From the cell containing the given text, extract its center point as [x, y] coordinate. 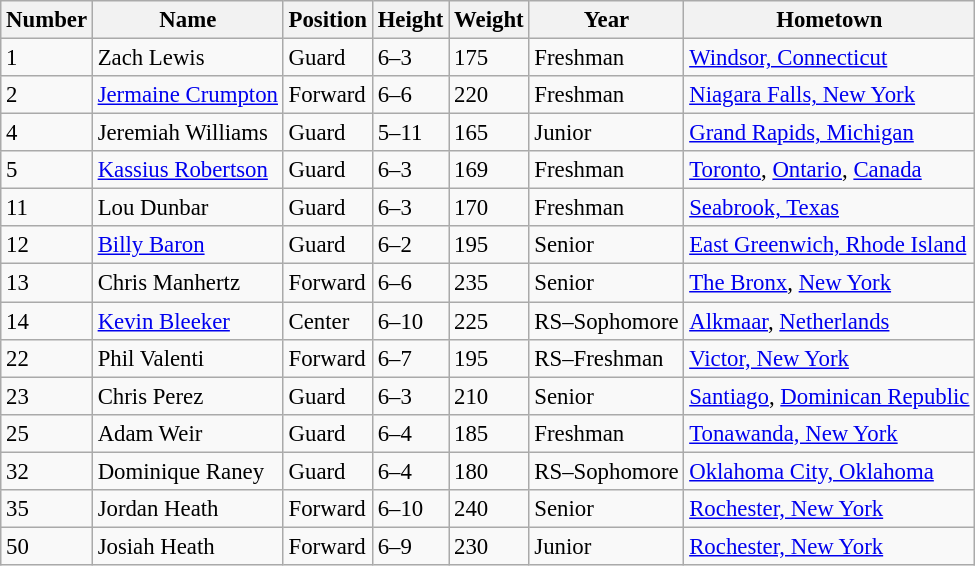
165 [489, 133]
Hometown [830, 20]
185 [489, 433]
50 [47, 546]
The Bronx, New York [830, 283]
Oklahoma City, Oklahoma [830, 471]
Seabrook, Texas [830, 208]
RS–Freshman [606, 358]
Kevin Bleeker [188, 321]
Kassius Robertson [188, 170]
13 [47, 283]
32 [47, 471]
Toronto, Ontario, Canada [830, 170]
Windsor, Connecticut [830, 58]
Santiago, Dominican Republic [830, 396]
12 [47, 245]
225 [489, 321]
Josiah Heath [188, 546]
Jordan Heath [188, 509]
5–11 [410, 133]
175 [489, 58]
Jeremiah Williams [188, 133]
Name [188, 20]
Year [606, 20]
Niagara Falls, New York [830, 95]
169 [489, 170]
180 [489, 471]
Victor, New York [830, 358]
Number [47, 20]
Position [328, 20]
Alkmaar, Netherlands [830, 321]
170 [489, 208]
6–7 [410, 358]
Weight [489, 20]
Center [328, 321]
6–9 [410, 546]
5 [47, 170]
Grand Rapids, Michigan [830, 133]
25 [47, 433]
Adam Weir [188, 433]
220 [489, 95]
Chris Perez [188, 396]
1 [47, 58]
Lou Dunbar [188, 208]
Billy Baron [188, 245]
4 [47, 133]
235 [489, 283]
240 [489, 509]
Height [410, 20]
210 [489, 396]
23 [47, 396]
14 [47, 321]
Zach Lewis [188, 58]
2 [47, 95]
22 [47, 358]
Tonawanda, New York [830, 433]
Jermaine Crumpton [188, 95]
East Greenwich, Rhode Island [830, 245]
11 [47, 208]
Chris Manhertz [188, 283]
6–2 [410, 245]
Phil Valenti [188, 358]
35 [47, 509]
230 [489, 546]
Dominique Raney [188, 471]
